Identify which cell holds the provided text, then report its (x, y) central coordinate. 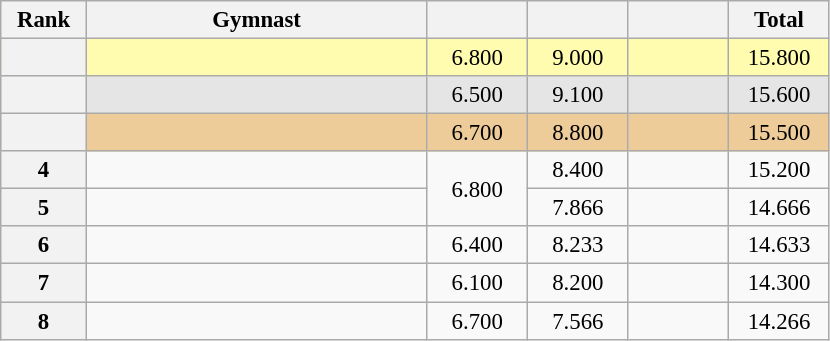
7.866 (578, 208)
6.100 (478, 283)
Gymnast (256, 20)
Total (780, 20)
14.300 (780, 283)
6 (44, 245)
8.800 (578, 133)
14.633 (780, 245)
8.200 (578, 283)
4 (44, 170)
6.400 (478, 245)
15.800 (780, 58)
15.500 (780, 133)
15.600 (780, 95)
7.566 (578, 321)
8.233 (578, 245)
9.000 (578, 58)
Rank (44, 20)
5 (44, 208)
8.400 (578, 170)
14.266 (780, 321)
15.200 (780, 170)
6.500 (478, 95)
9.100 (578, 95)
7 (44, 283)
14.666 (780, 208)
8 (44, 321)
